Return (x, y) of the center of cell containing provided text 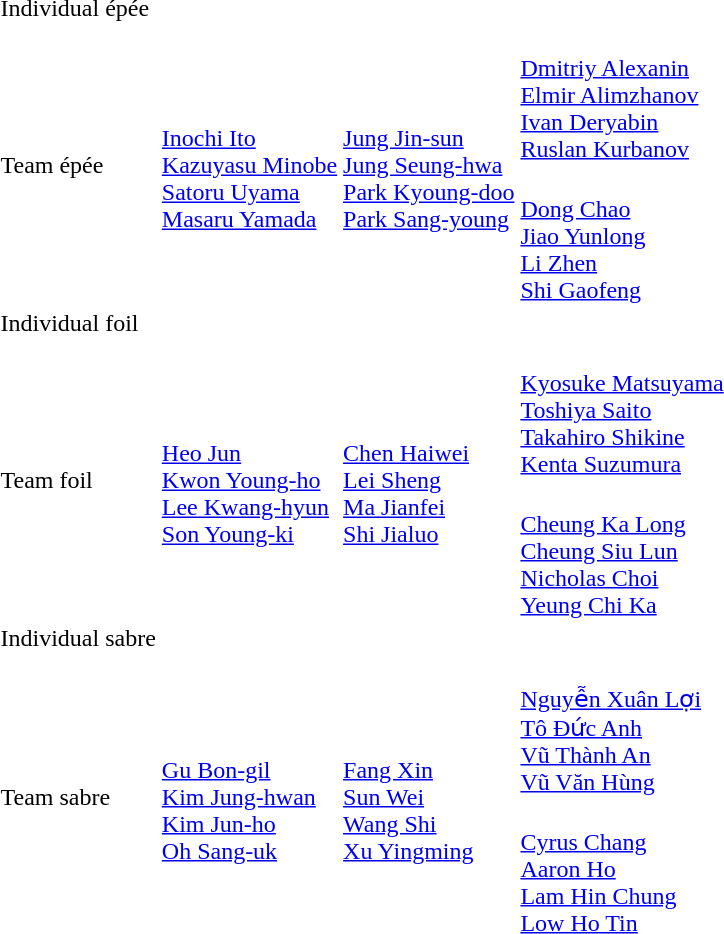
Jung Jin-sunJung Seung-hwaPark Kyoung-dooPark Sang-young (429, 166)
Inochi ItoKazuyasu MinobeSatoru UyamaMasaru Yamada (249, 166)
Heo JunKwon Young-hoLee Kwang-hyunSon Young-ki (249, 480)
Chen HaiweiLei ShengMa JianfeiShi Jialuo (429, 480)
